Find where the given text appears and provide that cell's center as [x, y] coordinate. 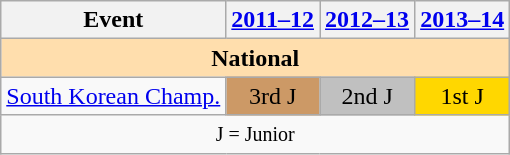
2013–14 [462, 20]
South Korean Champ. [114, 96]
3rd J [273, 96]
2011–12 [273, 20]
National [256, 58]
Event [114, 20]
2nd J [368, 96]
J = Junior [256, 134]
1st J [462, 96]
2012–13 [368, 20]
